Search for the cell housing the specified text and yield its (x, y) center coordinate. 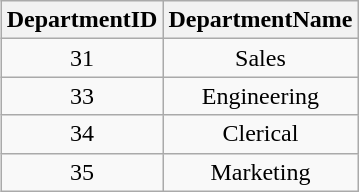
35 (82, 172)
34 (82, 134)
Marketing (260, 172)
33 (82, 96)
Clerical (260, 134)
Engineering (260, 96)
DepartmentID (82, 20)
31 (82, 58)
Sales (260, 58)
DepartmentName (260, 20)
